Search for the cell housing the specified text and yield its [x, y] center coordinate. 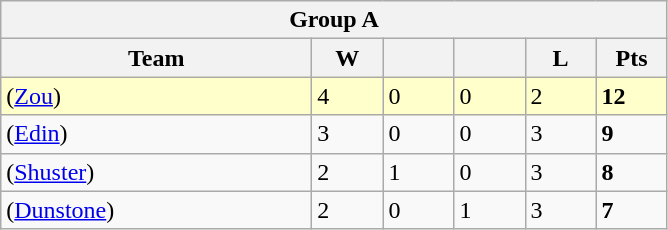
(Edin) [156, 134]
Team [156, 58]
7 [632, 210]
(Dunstone) [156, 210]
8 [632, 172]
L [560, 58]
(Shuster) [156, 172]
Group A [334, 20]
4 [348, 96]
9 [632, 134]
W [348, 58]
Pts [632, 58]
(Zou) [156, 96]
12 [632, 96]
